Capture the cell that displays the provided text and extract its [X, Y] central coordinate. 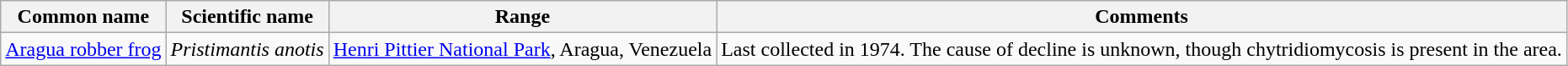
Pristimantis anotis [248, 49]
Comments [1142, 17]
Range [522, 17]
Scientific name [248, 17]
Aragua robber frog [83, 49]
Henri Pittier National Park, Aragua, Venezuela [522, 49]
Last collected in 1974. The cause of decline is unknown, though chytridiomycosis is present in the area. [1142, 49]
Common name [83, 17]
